Determine the [x, y] coordinate at the center of the cell enclosing the given text.  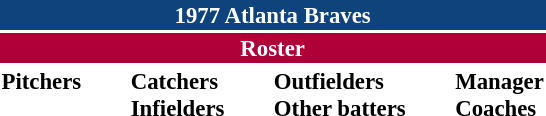
Roster [272, 48]
1977 Atlanta Braves [272, 15]
